Search for the cell housing the specified text and yield its [X, Y] center coordinate. 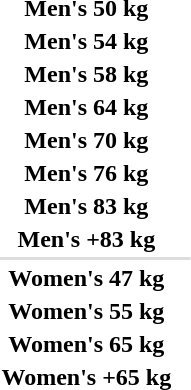
Women's 55 kg [86, 311]
Women's 65 kg [86, 344]
Men's 83 kg [86, 206]
Men's +83 kg [86, 239]
Men's 64 kg [86, 107]
Men's 54 kg [86, 41]
Men's 76 kg [86, 173]
Men's 58 kg [86, 74]
Women's 47 kg [86, 278]
Men's 70 kg [86, 140]
